Scan for the cell matching the given text and deliver its (x, y) coordinate at center. 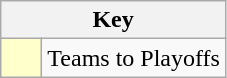
Teams to Playoffs (134, 58)
Key (114, 20)
